For the text-containing cell, return its midpoint in [x, y] coordinate format. 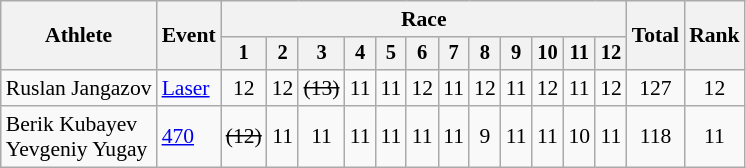
Rank [714, 36]
Berik KubayevYevgeniy Yugay [79, 136]
Athlete [79, 36]
4 [360, 54]
3 [321, 54]
(13) [321, 88]
127 [656, 88]
2 [283, 54]
8 [485, 54]
Event [189, 36]
Race [424, 19]
Laser [189, 88]
Total [656, 36]
1 [244, 54]
(12) [244, 136]
118 [656, 136]
6 [422, 54]
5 [390, 54]
470 [189, 136]
Ruslan Jangazov [79, 88]
7 [454, 54]
